Return (X, Y) of the center of cell containing provided text 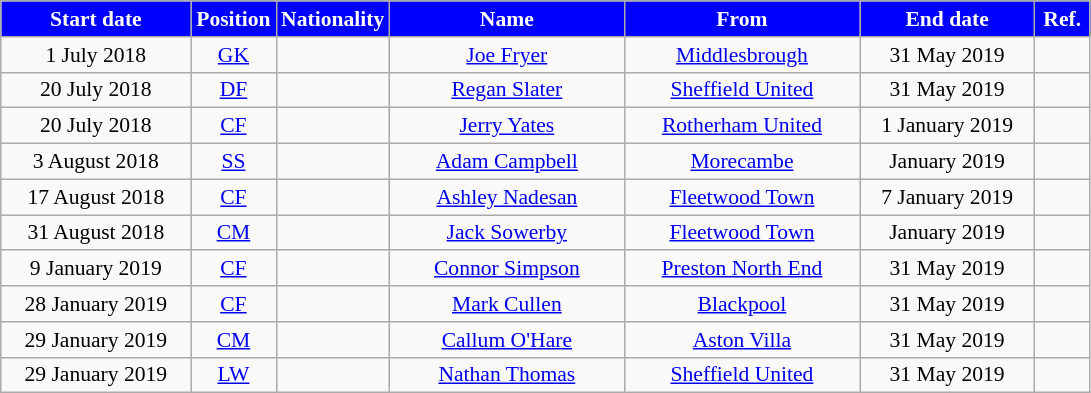
LW (234, 375)
From (742, 19)
SS (234, 162)
Mark Cullen (506, 304)
Start date (96, 19)
Jack Sowerby (506, 233)
Joe Fryer (506, 55)
Ashley Nadesan (506, 197)
1 July 2018 (96, 55)
Middlesbrough (742, 55)
Callum O'Hare (506, 340)
DF (234, 90)
28 January 2019 (96, 304)
Nathan Thomas (506, 375)
Rotherham United (742, 126)
31 August 2018 (96, 233)
Position (234, 19)
Name (506, 19)
9 January 2019 (96, 269)
Morecambe (742, 162)
Regan Slater (506, 90)
End date (948, 19)
Ref. (1062, 19)
7 January 2019 (948, 197)
Aston Villa (742, 340)
17 August 2018 (96, 197)
Adam Campbell (506, 162)
3 August 2018 (96, 162)
Nationality (332, 19)
Preston North End (742, 269)
Blackpool (742, 304)
GK (234, 55)
Connor Simpson (506, 269)
Jerry Yates (506, 126)
1 January 2019 (948, 126)
